Identify which cell holds the provided text, then report its (x, y) central coordinate. 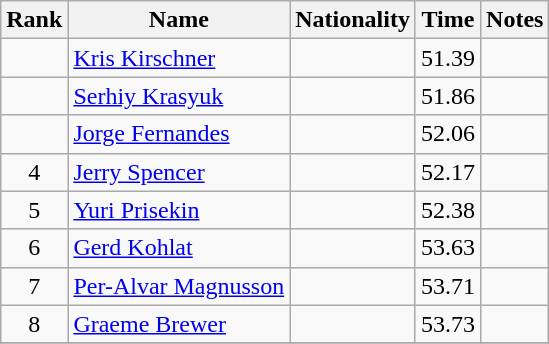
4 (34, 172)
7 (34, 286)
Jorge Fernandes (179, 134)
Nationality (353, 20)
Kris Kirschner (179, 58)
Jerry Spencer (179, 172)
53.73 (448, 324)
6 (34, 248)
Rank (34, 20)
51.39 (448, 58)
52.17 (448, 172)
Per-Alvar Magnusson (179, 286)
8 (34, 324)
53.71 (448, 286)
52.06 (448, 134)
Yuri Prisekin (179, 210)
Serhiy Krasyuk (179, 96)
Graeme Brewer (179, 324)
Gerd Kohlat (179, 248)
51.86 (448, 96)
Notes (515, 20)
Time (448, 20)
5 (34, 210)
52.38 (448, 210)
53.63 (448, 248)
Name (179, 20)
